Provide the [X, Y] coordinate of the cell's center where the given text is located.  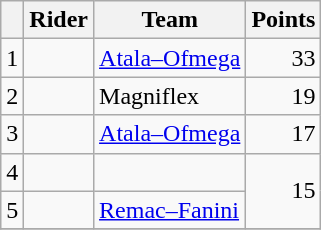
Magniflex [170, 96]
3 [12, 134]
1 [12, 58]
4 [12, 172]
15 [284, 191]
Team [170, 20]
Remac–Fanini [170, 210]
17 [284, 134]
5 [12, 210]
Points [284, 20]
19 [284, 96]
2 [12, 96]
33 [284, 58]
Rider [59, 20]
